Search for the cell housing the specified text and yield its (X, Y) center coordinate. 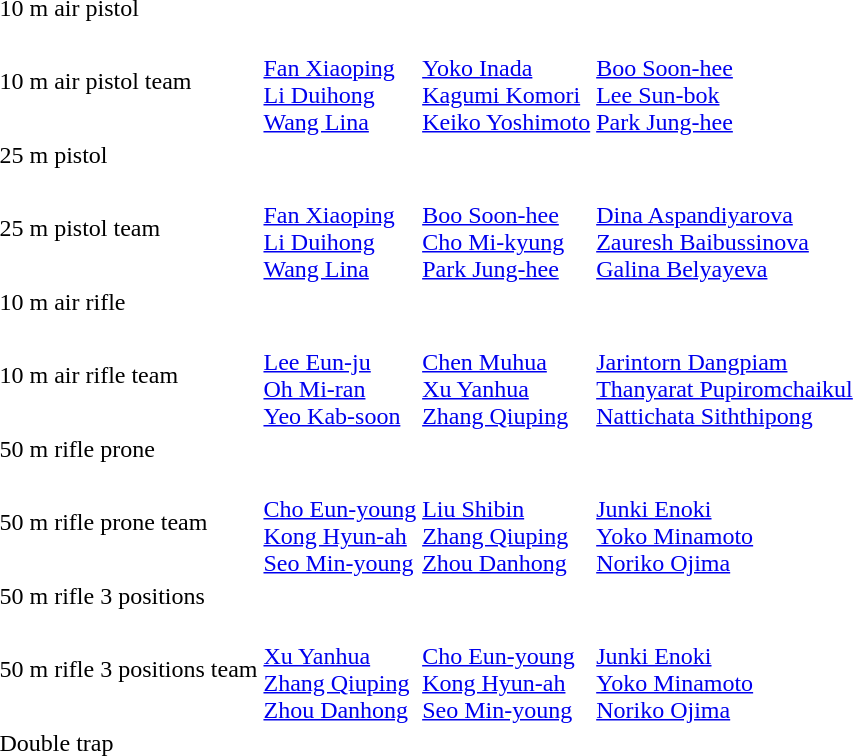
Xu YanhuaZhang QiupingZhou Danhong (340, 670)
Chen MuhuaXu YanhuaZhang Qiuping (506, 376)
Yoko InadaKagumi KomoriKeiko Yoshimoto (506, 82)
Lee Eun-juOh Mi-ranYeo Kab-soon (340, 376)
Liu ShibinZhang QiupingZhou Danhong (506, 522)
Boo Soon-heeCho Mi-kyungPark Jung-hee (506, 228)
